Detect which cell encompasses the target text, then output its [x, y] center coordinate. 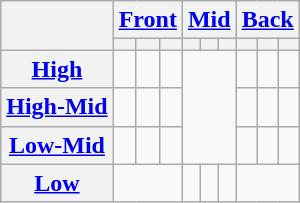
High [57, 69]
Mid [209, 20]
Low-Mid [57, 145]
High-Mid [57, 107]
Back [268, 20]
Front [148, 20]
Low [57, 183]
